Output the [X, Y] coordinate of the center of the cell containing the given text.  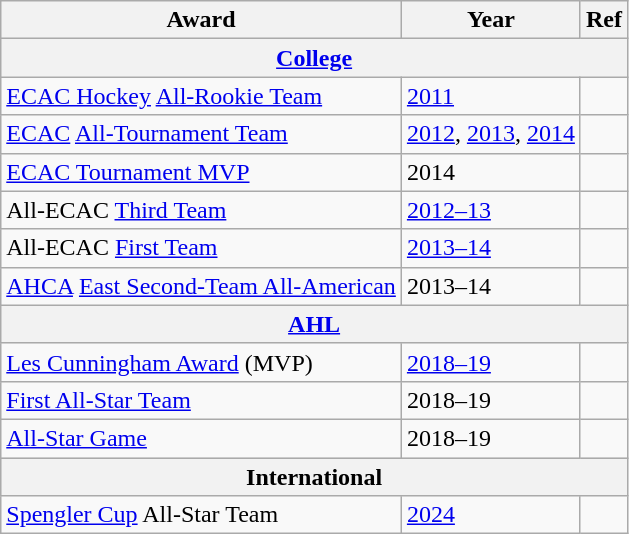
AHL [314, 324]
2024 [490, 515]
2012, 2013, 2014 [490, 134]
Year [490, 20]
AHCA East Second-Team All-American [202, 286]
First All-Star Team [202, 400]
2011 [490, 96]
Ref [604, 20]
All-ECAC Third Team [202, 210]
College [314, 58]
Award [202, 20]
All-Star Game [202, 438]
2012–13 [490, 210]
ECAC All-Tournament Team [202, 134]
Spengler Cup All-Star Team [202, 515]
International [314, 477]
ECAC Tournament MVP [202, 172]
Les Cunningham Award (MVP) [202, 362]
All-ECAC First Team [202, 248]
2014 [490, 172]
ECAC Hockey All-Rookie Team [202, 96]
